Provide the [X, Y] coordinate of the cell's center where the given text is located.  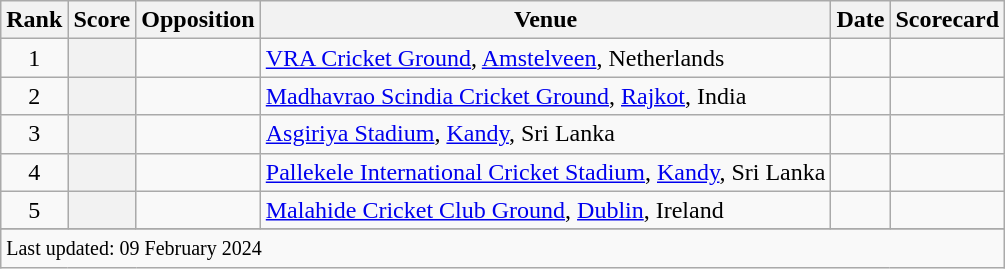
1 [34, 58]
Asgiriya Stadium, Kandy, Sri Lanka [546, 134]
Madhavrao Scindia Cricket Ground, Rajkot, India [546, 96]
Last updated: 09 February 2024 [503, 248]
4 [34, 172]
2 [34, 96]
Scorecard [948, 20]
Rank [34, 20]
Score [102, 20]
Venue [546, 20]
5 [34, 210]
3 [34, 134]
Malahide Cricket Club Ground, Dublin, Ireland [546, 210]
Pallekele International Cricket Stadium, Kandy, Sri Lanka [546, 172]
VRA Cricket Ground, Amstelveen, Netherlands [546, 58]
Date [860, 20]
Opposition [198, 20]
